Output the (X, Y) coordinate of the center of the cell containing the given text.  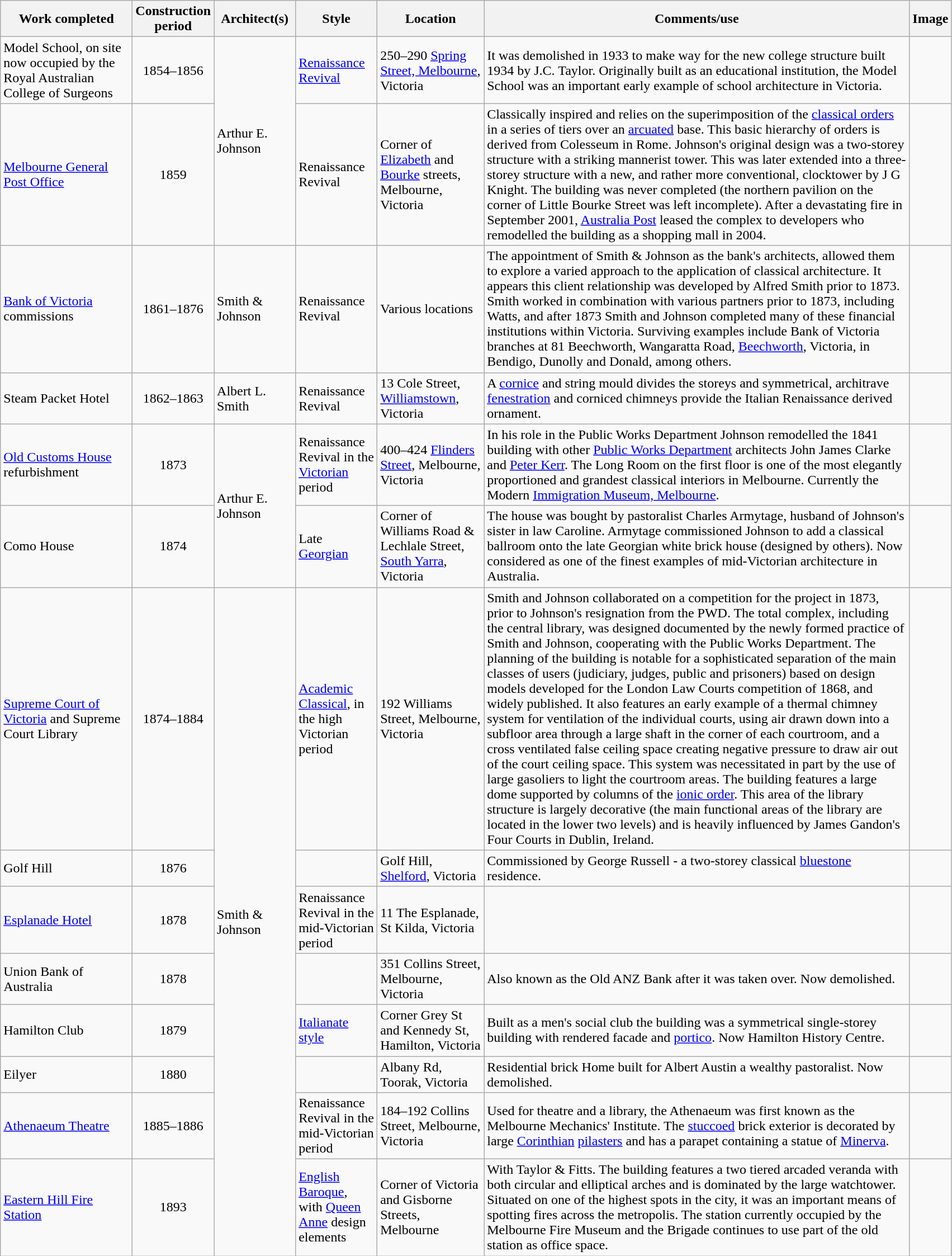
11 The Esplanade, St Kilda, Victoria (430, 919)
RenaissanceRevival in the Victorian period (337, 465)
Golf Hill, Shelford, Victoria (430, 868)
Work completed (67, 19)
Italianate style (337, 1030)
Comments/use (697, 19)
1873 (173, 465)
1879 (173, 1030)
Corner Grey St and Kennedy St, Hamilton, Victoria (430, 1030)
1861–1876 (173, 309)
351 Collins Street, Melbourne, Victoria (430, 979)
Eilyer (67, 1074)
Various locations (430, 309)
Golf Hill (67, 868)
English Baroque, with Queen Anne design elements (337, 1208)
1854–1856 (173, 70)
Construction period (173, 19)
Residential brick Home built for Albert Austin a wealthy pastoralist. Now demolished. (697, 1074)
RenaissanceRevival in the mid-Victorian period (337, 1126)
Albany Rd, Toorak, Victoria (430, 1074)
1876 (173, 868)
Bank of Victoria commissions (67, 309)
Athenaeum Theatre (67, 1126)
Old Customs House refurbishment (67, 465)
184–192 Collins Street, Melbourne, Victoria (430, 1126)
Eastern Hill Fire Station (67, 1208)
1885–1886 (173, 1126)
Commissioned by George Russell - a two-storey classical bluestone residence. (697, 868)
Style (337, 19)
1862–1863 (173, 398)
Late Georgian (337, 546)
250–290 Spring Street, Melbourne, Victoria (430, 70)
Location (430, 19)
Corner of Victoria and Gisborne Streets, Melbourne (430, 1208)
Melbourne General Post Office (67, 174)
Corner of Elizabeth and Bourke streets, Melbourne, Victoria (430, 174)
400–424 Flinders Street, Melbourne, Victoria (430, 465)
1859 (173, 174)
Esplanade Hotel (67, 919)
Architect(s) (255, 19)
Como House (67, 546)
1880 (173, 1074)
Union Bank of Australia (67, 979)
Supreme Court of Victoria and Supreme Court Library (67, 719)
Also known as the Old ANZ Bank after it was taken over. Now demolished. (697, 979)
192 Williams Street, Melbourne, Victoria (430, 719)
Built as a men's social club the building was a symmetrical single-storey building with rendered facade and portico. Now Hamilton History Centre. (697, 1030)
Steam Packet Hotel (67, 398)
Renaissance Revival in the mid-Victorian period (337, 919)
Model School, on site now occupied by the Royal Australian College of Surgeons (67, 70)
Academic Classical, in the high Victorian period (337, 719)
Corner of Williams Road & Lechlale Street, South Yarra, Victoria (430, 546)
1874 (173, 546)
Albert L. Smith (255, 398)
1893 (173, 1208)
Hamilton Club (67, 1030)
13 Cole Street, Williamstown, Victoria (430, 398)
1874–1884 (173, 719)
Image (930, 19)
